Scan for the cell matching the given text and deliver its [x, y] coordinate at center. 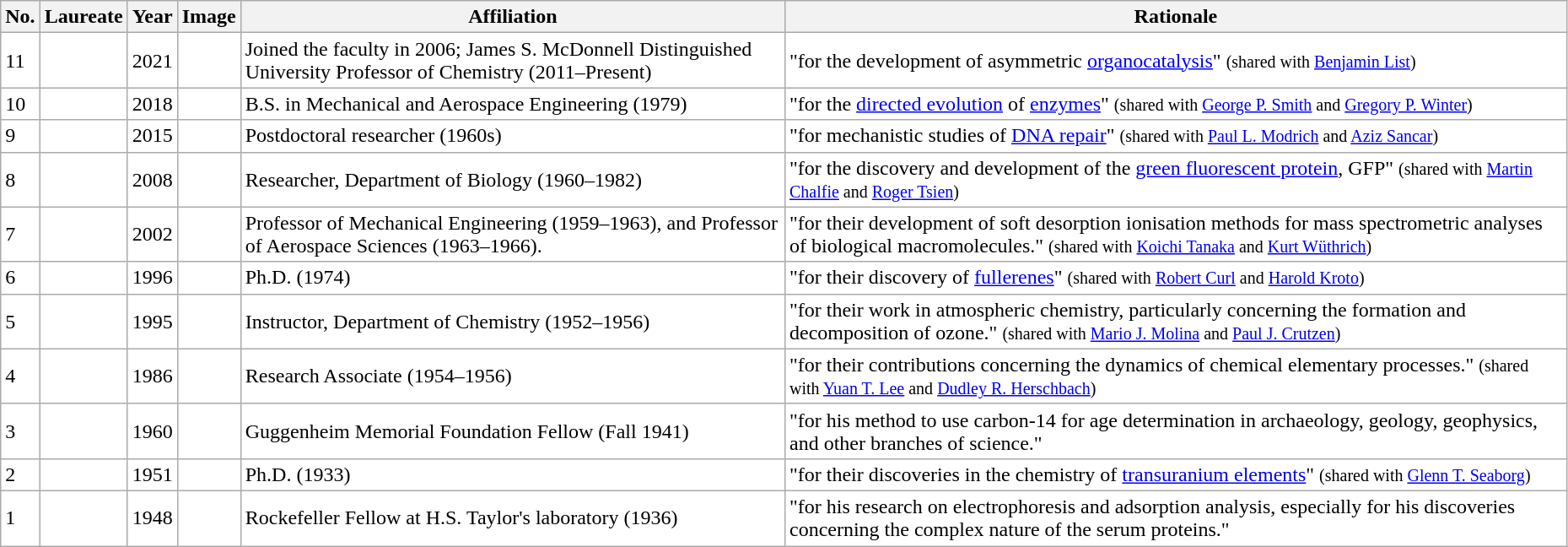
"for his method to use carbon-14 for age determination in archaeology, geology, geophysics, and other branches of science." [1176, 431]
No. [20, 17]
Ph.D. (1974) [513, 278]
11 [20, 61]
2015 [152, 136]
1 [20, 518]
"for their discoveries in the chemistry of transuranium elements" (shared with Glenn T. Seaborg) [1176, 474]
9 [20, 136]
Rationale [1176, 17]
1996 [152, 278]
Image [209, 17]
2008 [152, 179]
8 [20, 179]
5 [20, 321]
1986 [152, 376]
Instructor, Department of Chemistry (1952–1956) [513, 321]
Affiliation [513, 17]
2018 [152, 104]
10 [20, 104]
"for the directed evolution of enzymes" (shared with George P. Smith and Gregory P. Winter) [1176, 104]
Research Associate (1954–1956) [513, 376]
1951 [152, 474]
Laureate [84, 17]
B.S. in Mechanical and Aerospace Engineering (1979) [513, 104]
Professor of Mechanical Engineering (1959–1963), and Professor of Aerospace Sciences (1963–1966). [513, 235]
6 [20, 278]
3 [20, 431]
Researcher, Department of Biology (1960–1982) [513, 179]
Rockefeller Fellow at H.S. Taylor's laboratory (1936) [513, 518]
Ph.D. (1933) [513, 474]
"for the development of asymmetric organocatalysis" (shared with Benjamin List) [1176, 61]
4 [20, 376]
"for their contributions concerning the dynamics of chemical elementary processes." (shared with Yuan T. Lee and Dudley R. Herschbach) [1176, 376]
2021 [152, 61]
Year [152, 17]
2002 [152, 235]
1960 [152, 431]
"for their discovery of fullerenes" (shared with Robert Curl and Harold Kroto) [1176, 278]
1995 [152, 321]
"for his research on electrophoresis and adsorption analysis, especially for his discoveries concerning the complex nature of the serum proteins." [1176, 518]
"for mechanistic studies of DNA repair" (shared with Paul L. Modrich and Aziz Sancar) [1176, 136]
2 [20, 474]
Joined the faculty in 2006; James S. McDonnell Distinguished University Professor of Chemistry (2011–Present) [513, 61]
"for the discovery and development of the green fluorescent protein, GFP" (shared with Martin Chalfie and Roger Tsien) [1176, 179]
1948 [152, 518]
7 [20, 235]
Guggenheim Memorial Foundation Fellow (Fall 1941) [513, 431]
Postdoctoral researcher (1960s) [513, 136]
